Capture the cell that displays the provided text and extract its [x, y] central coordinate. 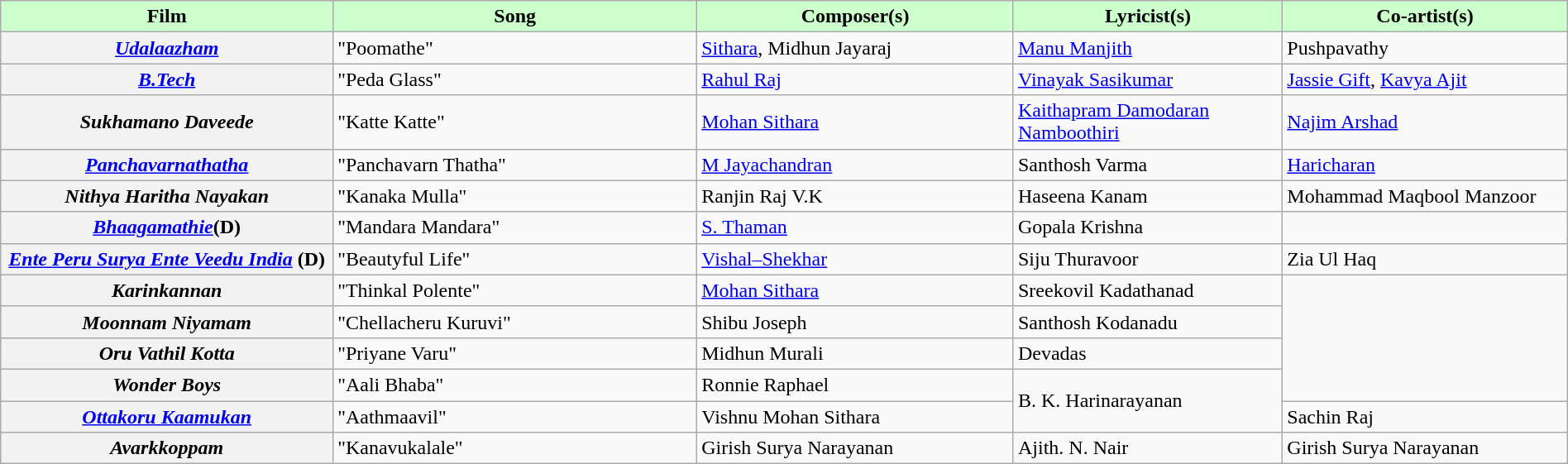
Mohammad Maqbool Manzoor [1425, 196]
"Kanaka Mulla" [515, 196]
Santhosh Varma [1148, 165]
M Jayachandran [855, 165]
"Beautyful Life" [515, 259]
Song [515, 17]
Ente Peru Surya Ente Veedu India (D) [167, 259]
Karinkannan [167, 290]
Avarkkoppam [167, 448]
"Priyane Varu" [515, 353]
Gopala Krishna [1148, 227]
Sreekovil Kadathanad [1148, 290]
"Mandara Mandara" [515, 227]
Manu Manjith [1148, 48]
Pushpavathy [1425, 48]
"Poomathe" [515, 48]
Sithara, Midhun Jayaraj [855, 48]
Haseena Kanam [1148, 196]
Lyricist(s) [1148, 17]
Moonnam Niyamam [167, 322]
Midhun Murali [855, 353]
"Kanavukalale" [515, 448]
Ottakoru Kaamukan [167, 416]
Santhosh Kodanadu [1148, 322]
Nithya Haritha Nayakan [167, 196]
Najim Arshad [1425, 122]
Zia Ul Haq [1425, 259]
Bhaagamathie(D) [167, 227]
S. Thaman [855, 227]
Vishnu Mohan Sithara [855, 416]
Haricharan [1425, 165]
Ronnie Raphael [855, 385]
Rahul Raj [855, 79]
B.Tech [167, 79]
Vinayak Sasikumar [1148, 79]
"Aali Bhaba" [515, 385]
Sukhamano Daveede [167, 122]
Film [167, 17]
Co-artist(s) [1425, 17]
Ranjin Raj V.K [855, 196]
Kaithapram Damodaran Namboothiri [1148, 122]
"Panchavarn Thatha" [515, 165]
Oru Vathil Kotta [167, 353]
Panchavarnathatha [167, 165]
Udalaazham [167, 48]
Vishal–Shekhar [855, 259]
Jassie Gift, Kavya Ajit [1425, 79]
Shibu Joseph [855, 322]
"Katte Katte" [515, 122]
Devadas [1148, 353]
Sachin Raj [1425, 416]
B. K. Harinarayanan [1148, 400]
"Thinkal Polente" [515, 290]
Composer(s) [855, 17]
Ajith. N. Nair [1148, 448]
Wonder Boys [167, 385]
"Chellacheru Kuruvi" [515, 322]
Siju Thuravoor [1148, 259]
"Peda Glass" [515, 79]
"Aathmaavil" [515, 416]
